Identify which cell holds the provided text, then report its (x, y) central coordinate. 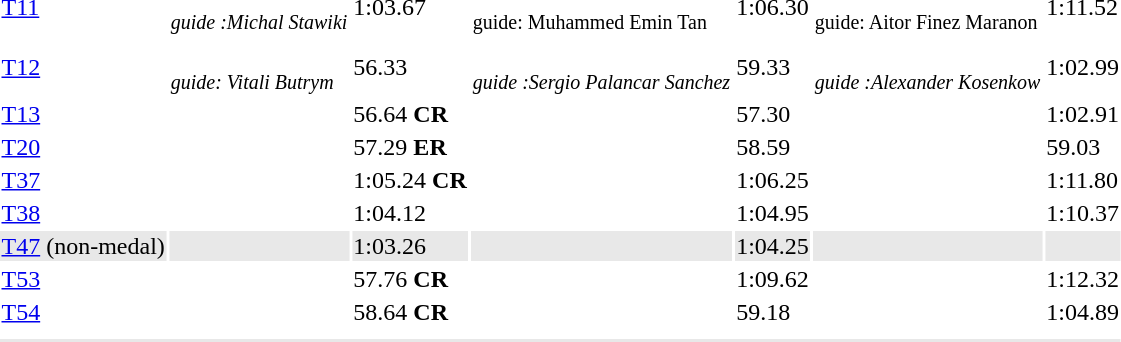
T37 (83, 180)
57.29 ER (410, 147)
1:05.24 CR (410, 180)
T53 (83, 279)
58.64 CR (410, 312)
1:04.95 (773, 213)
T13 (83, 114)
guide :Alexander Kosenkow (927, 68)
59.33 (773, 68)
1:12.32 (1083, 279)
57.30 (773, 114)
1:11.80 (1083, 180)
1:09.62 (773, 279)
58.59 (773, 147)
T12 (83, 68)
T38 (83, 213)
T20 (83, 147)
1:10.37 (1083, 213)
1:03.26 (410, 246)
1:02.91 (1083, 114)
1:04.89 (1083, 312)
1:04.12 (410, 213)
59.03 (1083, 147)
56.33 (410, 68)
56.64 CR (410, 114)
1:04.25 (773, 246)
T47 (non-medal) (83, 246)
T54 (83, 312)
57.76 CR (410, 279)
guide :Sergio Palancar Sanchez (601, 68)
59.18 (773, 312)
guide: Vitali Butrym (259, 68)
1:06.25 (773, 180)
1:02.99 (1083, 68)
